Locate the cell with the specified text and output its (x, y) center coordinate. 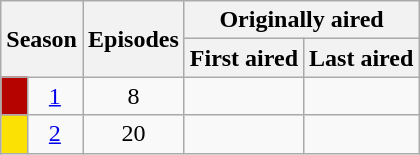
8 (133, 96)
First aired (244, 58)
Episodes (133, 39)
2 (54, 134)
20 (133, 134)
Originally aired (302, 20)
1 (54, 96)
Season (42, 39)
Last aired (362, 58)
